Search for the cell housing the specified text and yield its (x, y) center coordinate. 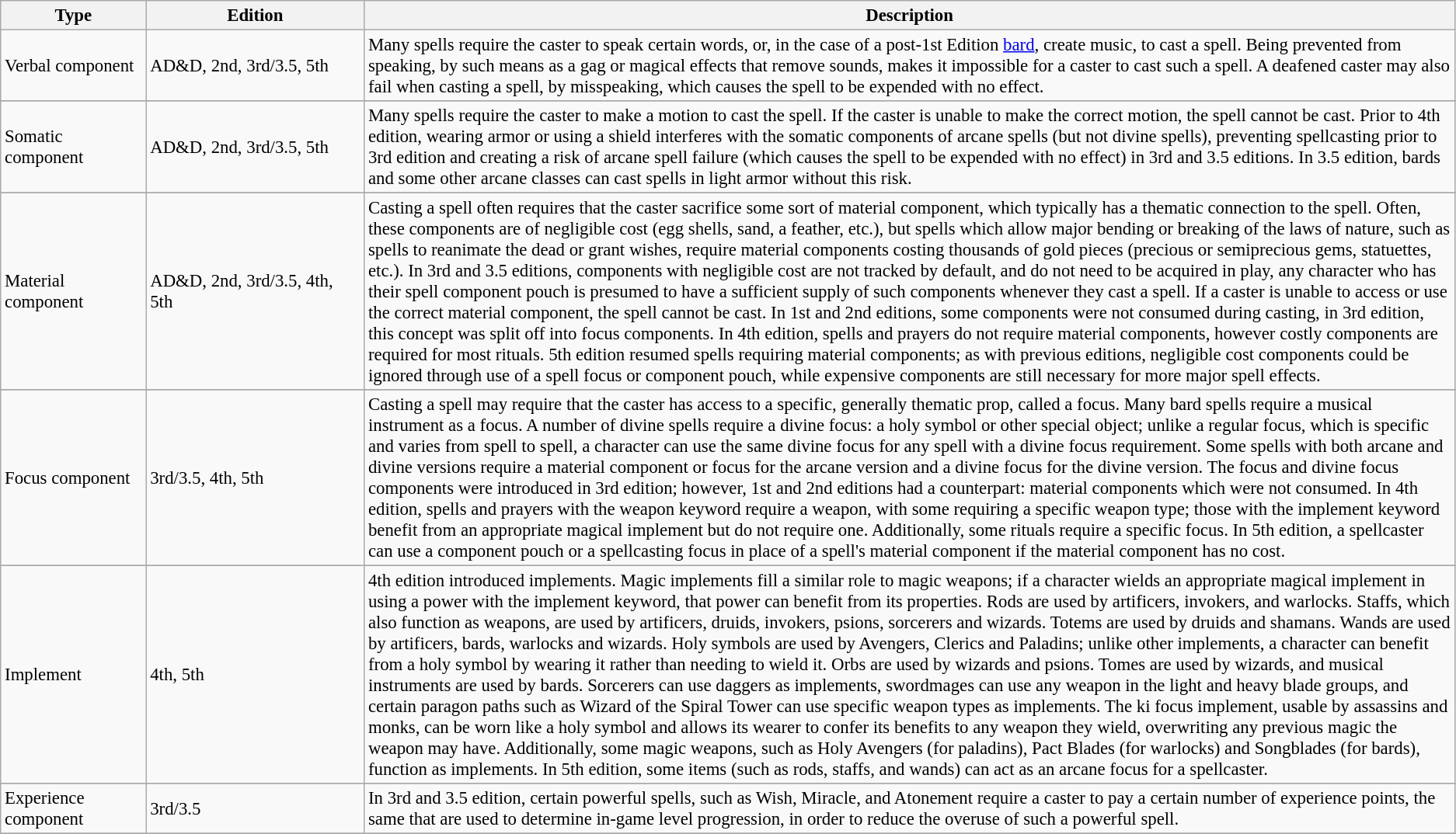
Implement (73, 676)
Focus component (73, 478)
Material component (73, 292)
Description (910, 16)
4th, 5th (255, 676)
Somatic component (73, 148)
Edition (255, 16)
Type (73, 16)
AD&D, 2nd, 3rd/3.5, 4th, 5th (255, 292)
Verbal component (73, 66)
3rd/3.5, 4th, 5th (255, 478)
